Search for the cell housing the specified text and yield its [X, Y] center coordinate. 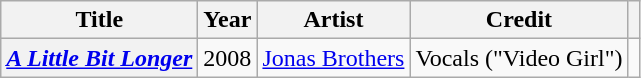
Vocals ("Video Girl") [519, 58]
2008 [228, 58]
A Little Bit Longer [100, 58]
Artist [334, 20]
Jonas Brothers [334, 58]
Year [228, 20]
Credit [519, 20]
Title [100, 20]
